From the cell containing the given text, extract its center point as (X, Y) coordinate. 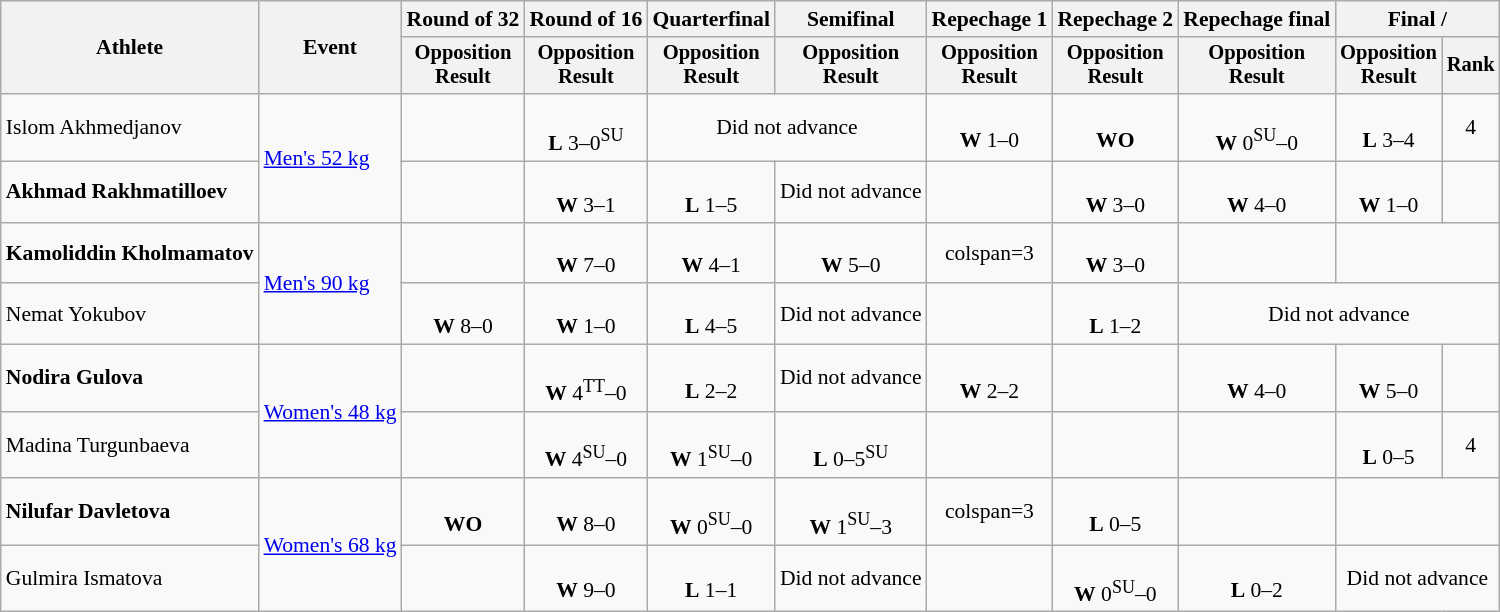
Kamoliddin Kholmamatov (130, 252)
L 3–0SU (586, 128)
L 0–5SU (851, 444)
Quarterfinal (711, 19)
W 9–0 (586, 578)
W 4TT–0 (586, 378)
Men's 90 kg (330, 283)
L 1–5 (711, 192)
Repechage 2 (1115, 19)
Rank (1471, 66)
Women's 68 kg (330, 545)
Akhmad Rakhmatilloev (130, 192)
Nodira Gulova (130, 378)
Final / (1417, 19)
L 1–2 (1115, 314)
Women's 48 kg (330, 412)
Round of 32 (464, 19)
W 2–2 (990, 378)
W 1SU–0 (711, 444)
W 4SU–0 (586, 444)
W 3–1 (586, 192)
Men's 52 kg (330, 158)
L 1–1 (711, 578)
Repechage 1 (990, 19)
Gulmira Ismatova (130, 578)
Repechage final (1256, 19)
L 0–2 (1256, 578)
W 7–0 (586, 252)
Nilufar Davletova (130, 512)
Semifinal (851, 19)
Nemat Yokubov (130, 314)
W 4–1 (711, 252)
Athlete (130, 48)
L 2–2 (711, 378)
L 3–4 (1388, 128)
L 4–5 (711, 314)
Madina Turgunbaeva (130, 444)
Event (330, 48)
Round of 16 (586, 19)
Islom Akhmedjanov (130, 128)
W 1SU–3 (851, 512)
